Identify which cell holds the provided text, then report its [X, Y] central coordinate. 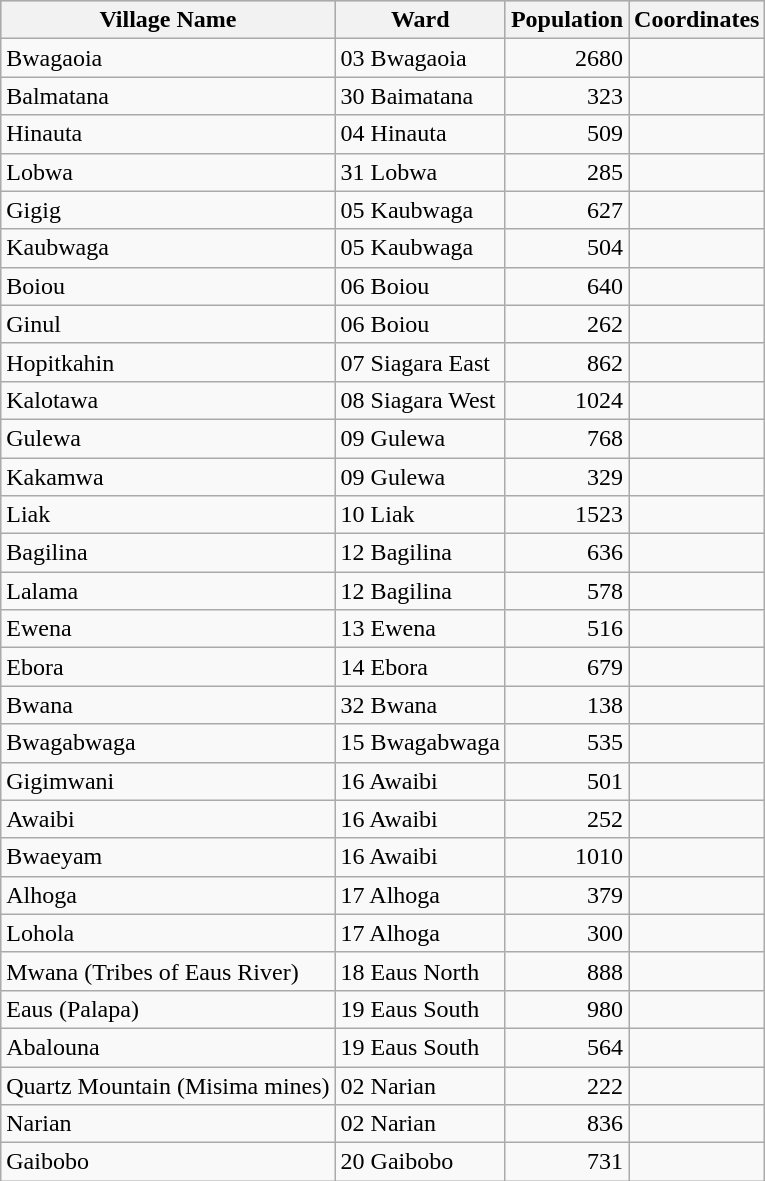
30 Baimatana [420, 96]
Bwagabwaga [168, 743]
Population [566, 20]
31 Lobwa [420, 172]
504 [566, 248]
Ebora [168, 667]
14 Ebora [420, 667]
Liak [168, 515]
323 [566, 96]
2680 [566, 58]
679 [566, 667]
04 Hinauta [420, 134]
10 Liak [420, 515]
Lalama [168, 591]
578 [566, 591]
Kalotawa [168, 400]
32 Bwana [420, 705]
862 [566, 362]
1024 [566, 400]
15 Bwagabwaga [420, 743]
Abalouna [168, 1047]
501 [566, 781]
Gulewa [168, 438]
509 [566, 134]
Gaibobo [168, 1162]
Bwaeyam [168, 857]
Hopitkahin [168, 362]
Ward [420, 20]
Ginul [168, 324]
Bagilina [168, 553]
516 [566, 629]
329 [566, 477]
Bwana [168, 705]
564 [566, 1047]
Balmatana [168, 96]
Coordinates [697, 20]
640 [566, 286]
Kakamwa [168, 477]
Eaus (Palapa) [168, 1009]
Gigig [168, 210]
13 Ewena [420, 629]
980 [566, 1009]
300 [566, 933]
Ewena [168, 629]
138 [566, 705]
Narian [168, 1124]
Hinauta [168, 134]
252 [566, 819]
285 [566, 172]
262 [566, 324]
379 [566, 895]
Village Name [168, 20]
Gigimwani [168, 781]
1523 [566, 515]
888 [566, 971]
731 [566, 1162]
627 [566, 210]
07 Siagara East [420, 362]
Quartz Mountain (Misima mines) [168, 1085]
Lobwa [168, 172]
Bwagaoia [168, 58]
Lohola [168, 933]
03 Bwagaoia [420, 58]
Boiou [168, 286]
768 [566, 438]
535 [566, 743]
Awaibi [168, 819]
18 Eaus North [420, 971]
636 [566, 553]
Kaubwaga [168, 248]
Alhoga [168, 895]
20 Gaibobo [420, 1162]
1010 [566, 857]
222 [566, 1085]
08 Siagara West [420, 400]
836 [566, 1124]
Mwana (Tribes of Eaus River) [168, 971]
